Locate the cell with the specified text and output its (X, Y) center coordinate. 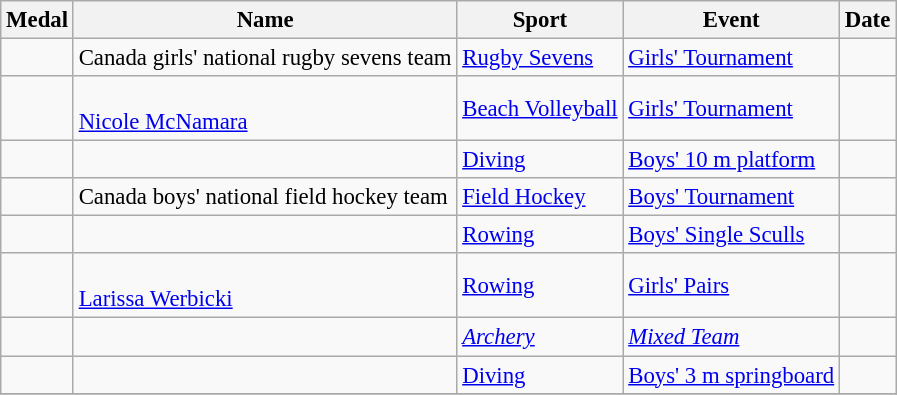
Sport (540, 20)
Beach Volleyball (540, 108)
Boys' Tournament (732, 197)
Event (732, 20)
Mixed Team (732, 337)
Boys' 10 m platform (732, 160)
Archery (540, 337)
Canada girls' national rugby sevens team (265, 58)
Date (867, 20)
Rugby Sevens (540, 58)
Name (265, 20)
Canada boys' national field hockey team (265, 197)
Boys' 3 m springboard (732, 375)
Boys' Single Sculls (732, 235)
Field Hockey (540, 197)
Larissa Werbicki (265, 286)
Medal (38, 20)
Girls' Pairs (732, 286)
Nicole McNamara (265, 108)
